Output the [X, Y] coordinate of the center of the cell containing the given text.  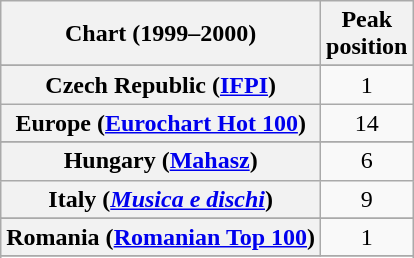
Italy (Musica e dischi) [161, 199]
Hungary (Mahasz) [161, 161]
Chart (1999–2000) [161, 34]
9 [367, 199]
Romania (Romanian Top 100) [161, 237]
14 [367, 123]
Peakposition [367, 34]
Czech Republic (IFPI) [161, 85]
6 [367, 161]
Europe (Eurochart Hot 100) [161, 123]
